Find where the given text appears and provide that cell's center as [x, y] coordinate. 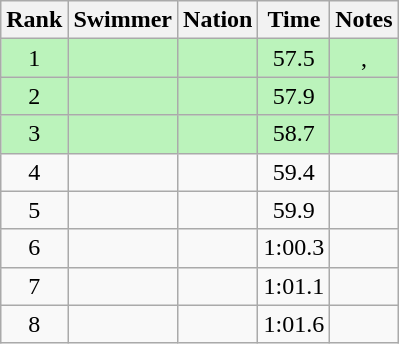
1:01.6 [294, 324]
Notes [364, 20]
8 [34, 324]
6 [34, 248]
59.4 [294, 172]
58.7 [294, 134]
Rank [34, 20]
2 [34, 96]
7 [34, 286]
4 [34, 172]
, [364, 58]
1:00.3 [294, 248]
5 [34, 210]
57.9 [294, 96]
1:01.1 [294, 286]
59.9 [294, 210]
3 [34, 134]
1 [34, 58]
Swimmer [123, 20]
Nation [218, 20]
57.5 [294, 58]
Time [294, 20]
